Capture the cell that displays the provided text and extract its (x, y) central coordinate. 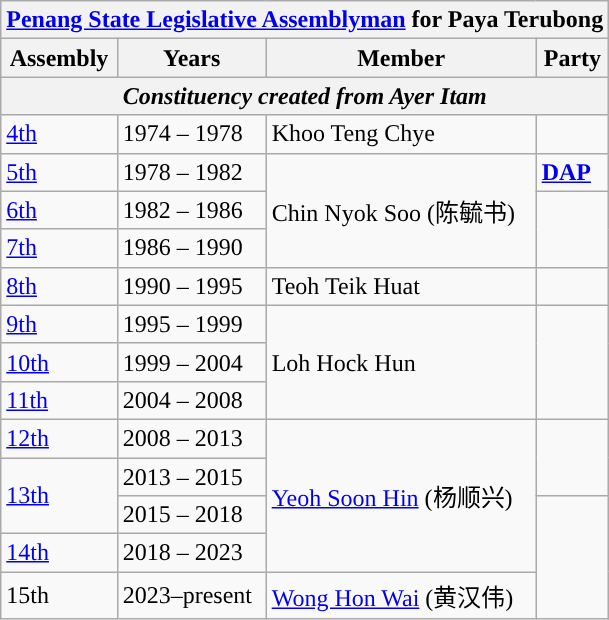
8th (59, 286)
1982 – 1986 (192, 210)
10th (59, 362)
Member (401, 58)
1990 – 1995 (192, 286)
7th (59, 248)
1995 – 1999 (192, 324)
Constituency created from Ayer Itam (305, 96)
2015 – 2018 (192, 515)
15th (59, 596)
2023–present (192, 596)
12th (59, 438)
Chin Nyok Soo (陈毓书) (401, 210)
5th (59, 172)
DAP (572, 172)
1978 – 1982 (192, 172)
1974 – 1978 (192, 134)
2013 – 2015 (192, 477)
1999 – 2004 (192, 362)
Loh Hock Hun (401, 362)
Assembly (59, 58)
Penang State Legislative Assemblyman for Paya Terubong (305, 20)
2004 – 2008 (192, 400)
Teoh Teik Huat (401, 286)
4th (59, 134)
Khoo Teng Chye (401, 134)
11th (59, 400)
6th (59, 210)
13th (59, 496)
Years (192, 58)
1986 – 1990 (192, 248)
14th (59, 553)
2008 – 2013 (192, 438)
9th (59, 324)
Yeoh Soon Hin (杨顺兴) (401, 495)
2018 – 2023 (192, 553)
Wong Hon Wai (黄汉伟) (401, 596)
Party (572, 58)
